Scan for the cell matching the given text and deliver its [X, Y] coordinate at center. 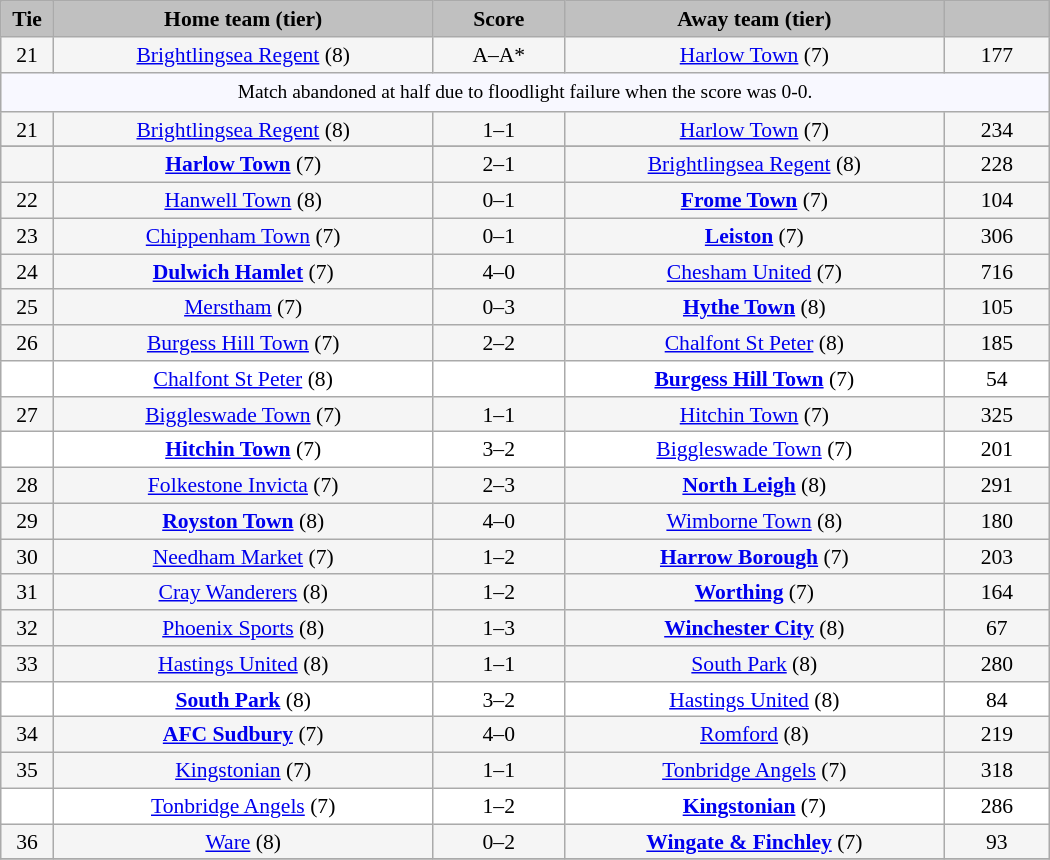
291 [996, 486]
1–3 [498, 628]
Leiston (7) [754, 236]
67 [996, 628]
Frome Town (7) [754, 201]
Winchester City (8) [754, 628]
34 [27, 735]
Worthing (7) [754, 593]
North Leigh (8) [754, 486]
Chesham United (7) [754, 272]
203 [996, 557]
Phoenix Sports (8) [243, 628]
Wimborne Town (8) [754, 522]
0–3 [498, 308]
318 [996, 771]
25 [27, 308]
Wingate & Finchley (7) [754, 842]
Score [498, 19]
Cray Wanderers (8) [243, 593]
325 [996, 415]
234 [996, 130]
A–A* [498, 55]
29 [27, 522]
27 [27, 415]
33 [27, 664]
Ware (8) [243, 842]
Hythe Town (8) [754, 308]
35 [27, 771]
Harrow Borough (7) [754, 557]
Merstham (7) [243, 308]
104 [996, 201]
Hanwell Town (8) [243, 201]
286 [996, 806]
22 [27, 201]
26 [27, 343]
30 [27, 557]
185 [996, 343]
228 [996, 165]
24 [27, 272]
306 [996, 236]
219 [996, 735]
Royston Town (8) [243, 522]
AFC Sudbury (7) [243, 735]
Match abandoned at half due to floodlight failure when the score was 0-0. [525, 92]
Tie [27, 19]
180 [996, 522]
Folkestone Invicta (7) [243, 486]
Chippenham Town (7) [243, 236]
Away team (tier) [754, 19]
23 [27, 236]
716 [996, 272]
Home team (tier) [243, 19]
Dulwich Hamlet (7) [243, 272]
Needham Market (7) [243, 557]
2–1 [498, 165]
177 [996, 55]
2–3 [498, 486]
201 [996, 450]
0–2 [498, 842]
280 [996, 664]
84 [996, 700]
32 [27, 628]
31 [27, 593]
164 [996, 593]
28 [27, 486]
Romford (8) [754, 735]
54 [996, 379]
93 [996, 842]
105 [996, 308]
2–2 [498, 343]
36 [27, 842]
